For the text-containing cell, return its midpoint in [X, Y] coordinate format. 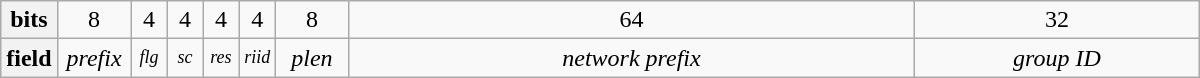
sc [185, 58]
res [221, 58]
64 [631, 20]
network prefix [631, 58]
plen [312, 58]
field [29, 58]
32 [1058, 20]
riid [258, 58]
group ID [1058, 58]
prefix [94, 58]
flg [149, 58]
bits [29, 20]
